Find where the given text appears and provide that cell's center as (x, y) coordinate. 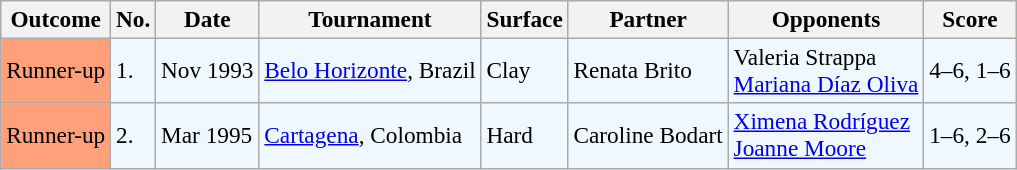
Partner (648, 19)
Ximena Rodríguez Joanne Moore (826, 136)
Cartagena, Colombia (370, 136)
Score (970, 19)
Clay (524, 70)
Nov 1993 (208, 70)
Date (208, 19)
Surface (524, 19)
Valeria Strappa Mariana Díaz Oliva (826, 70)
Hard (524, 136)
No. (134, 19)
4–6, 1–6 (970, 70)
2. (134, 136)
Outcome (56, 19)
Mar 1995 (208, 136)
Renata Brito (648, 70)
1–6, 2–6 (970, 136)
1. (134, 70)
Caroline Bodart (648, 136)
Tournament (370, 19)
Belo Horizonte, Brazil (370, 70)
Opponents (826, 19)
